Extract the (X, Y) coordinate from the center of the cell holding the provided text.  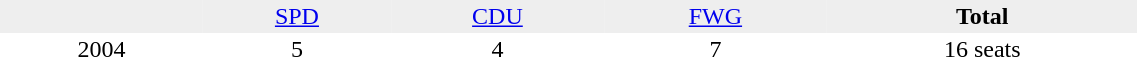
FWG (716, 16)
CDU (498, 16)
SPD (297, 16)
